Detect which cell encompasses the target text, then output its (X, Y) center coordinate. 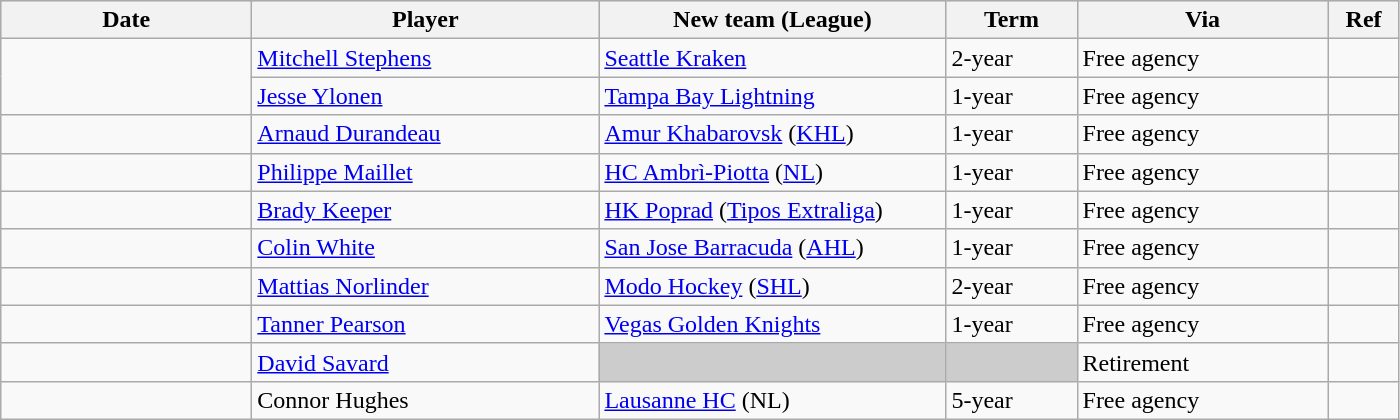
Colin White (426, 248)
Connor Hughes (426, 400)
Lausanne HC (NL) (772, 400)
San Jose Barracuda (AHL) (772, 248)
Amur Khabarovsk (KHL) (772, 134)
Brady Keeper (426, 210)
David Savard (426, 362)
Ref (1364, 20)
Jesse Ylonen (426, 96)
5-year (1012, 400)
Player (426, 20)
Modo Hockey (SHL) (772, 286)
New team (League) (772, 20)
Retirement (1202, 362)
Arnaud Durandeau (426, 134)
HC Ambrì-Piotta (NL) (772, 172)
HK Poprad (Tipos Extraliga) (772, 210)
Mattias Norlinder (426, 286)
Tampa Bay Lightning (772, 96)
Seattle Kraken (772, 58)
Via (1202, 20)
Term (1012, 20)
Date (126, 20)
Vegas Golden Knights (772, 324)
Mitchell Stephens (426, 58)
Tanner Pearson (426, 324)
Philippe Maillet (426, 172)
